From the cell containing the given text, extract its center point as (x, y) coordinate. 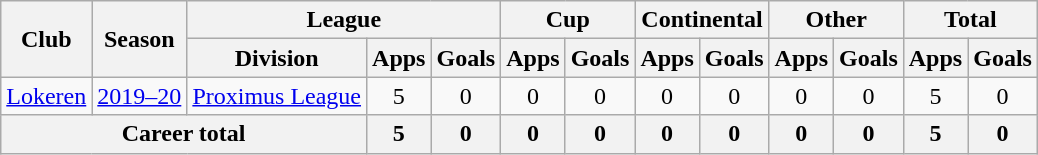
League (344, 20)
Division (277, 58)
Club (46, 39)
Other (836, 20)
Career total (184, 134)
2019–20 (140, 96)
Total (970, 20)
Season (140, 39)
Proximus League (277, 96)
Cup (568, 20)
Continental (702, 20)
Lokeren (46, 96)
